Capture the cell that displays the provided text and extract its [X, Y] central coordinate. 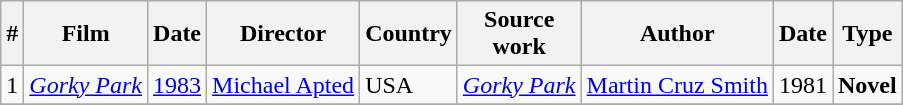
Sourcework [519, 34]
Michael Apted [284, 85]
Martin Cruz Smith [677, 85]
USA [409, 85]
1 [12, 85]
Country [409, 34]
# [12, 34]
Type [867, 34]
1983 [178, 85]
Film [86, 34]
1981 [802, 85]
Author [677, 34]
Director [284, 34]
Novel [867, 85]
